Capture the cell that displays the provided text and extract its (x, y) central coordinate. 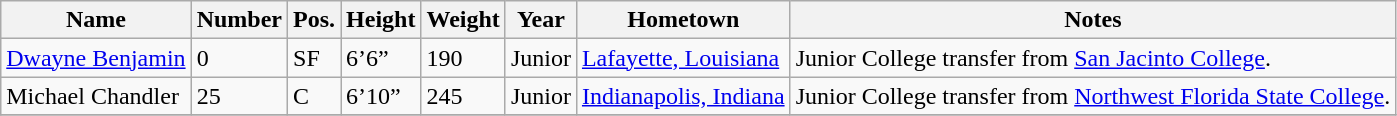
Junior College transfer from San Jacinto College. (1093, 58)
Dwayne Benjamin (96, 58)
C (314, 96)
Michael Chandler (96, 96)
Year (540, 20)
Indianapolis, Indiana (683, 96)
245 (463, 96)
190 (463, 58)
Height (381, 20)
6’6” (381, 58)
0 (239, 58)
Weight (463, 20)
SF (314, 58)
Lafayette, Louisiana (683, 58)
Junior College transfer from Northwest Florida State College. (1093, 96)
Name (96, 20)
Number (239, 20)
25 (239, 96)
Pos. (314, 20)
Notes (1093, 20)
6’10” (381, 96)
Hometown (683, 20)
